Extract the (x, y) coordinate from the center of the cell holding the provided text.  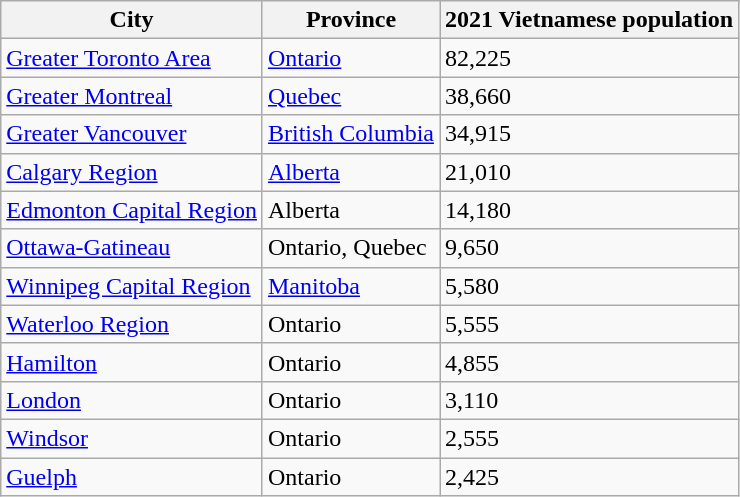
9,650 (590, 248)
Quebec (350, 96)
City (132, 20)
Greater Toronto Area (132, 58)
Greater Vancouver (132, 134)
Guelph (132, 477)
2,425 (590, 477)
3,110 (590, 400)
Manitoba (350, 286)
Calgary Region (132, 172)
Ontario, Quebec (350, 248)
Ottawa-Gatineau (132, 248)
Greater Montreal (132, 96)
Province (350, 20)
Winnipeg Capital Region (132, 286)
2021 Vietnamese population (590, 20)
21,010 (590, 172)
14,180 (590, 210)
5,555 (590, 324)
34,915 (590, 134)
British Columbia (350, 134)
82,225 (590, 58)
4,855 (590, 362)
38,660 (590, 96)
2,555 (590, 438)
Waterloo Region (132, 324)
London (132, 400)
Windsor (132, 438)
Hamilton (132, 362)
5,580 (590, 286)
Edmonton Capital Region (132, 210)
